From the cell containing the given text, extract its center point as (x, y) coordinate. 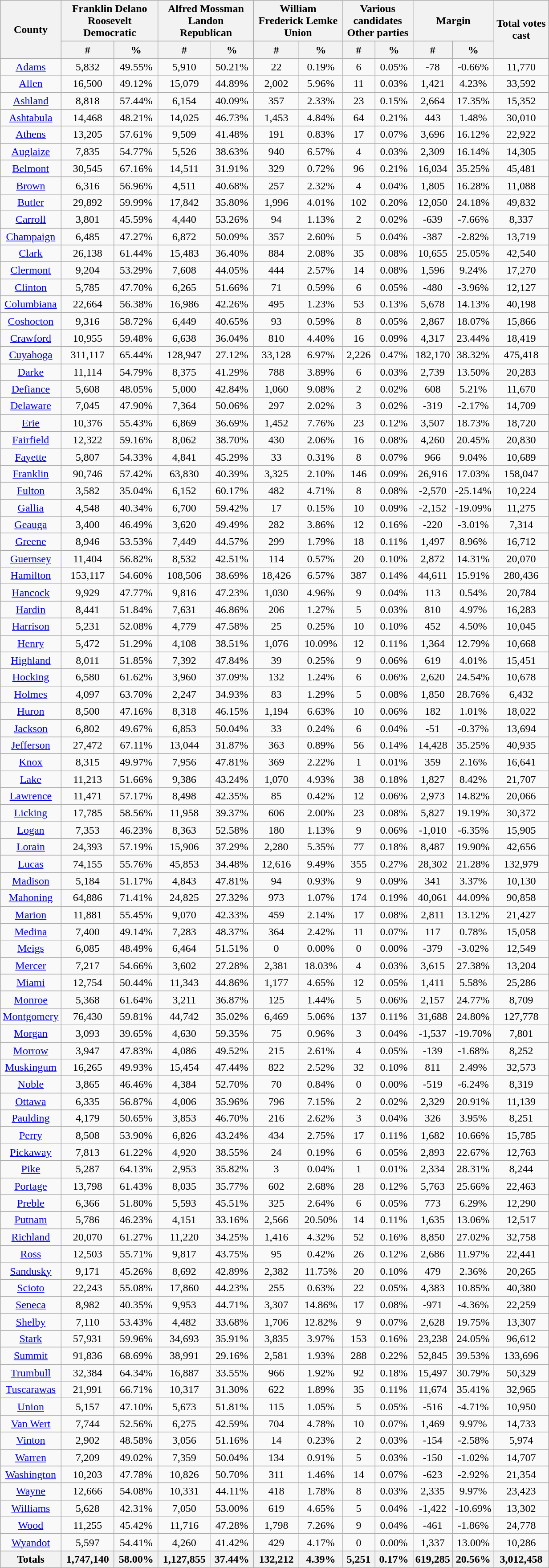
66.71% (136, 1390)
96 (358, 168)
5,763 (433, 1186)
40.68% (232, 185)
63,830 (184, 474)
55.76% (136, 864)
622 (276, 1390)
288 (358, 1356)
30.79% (473, 1373)
Geauga (31, 525)
42,540 (521, 254)
0.63% (321, 1288)
Hancock (31, 593)
34.25% (232, 1237)
4.84% (321, 118)
44.23% (232, 1288)
44.71% (232, 1305)
53.53% (136, 542)
30,010 (521, 118)
Ashtabula (31, 118)
7.26% (321, 1525)
19.75% (473, 1322)
22,463 (521, 1186)
13,307 (521, 1322)
12,322 (87, 440)
20.50% (321, 1220)
7,631 (184, 610)
Butler (31, 202)
788 (276, 372)
2,382 (276, 1271)
17.03% (473, 474)
3,696 (433, 135)
Lawrence (31, 796)
282 (276, 525)
3,620 (184, 525)
13,302 (521, 1508)
37.29% (232, 847)
55.43% (136, 423)
Wyandot (31, 1542)
Portage (31, 1186)
11,343 (184, 983)
4,482 (184, 1322)
Ashland (31, 101)
39 (276, 660)
6,700 (184, 508)
51.80% (136, 1203)
54.79% (136, 372)
38.70% (232, 440)
6,853 (184, 728)
Greene (31, 542)
31,688 (433, 1016)
18,022 (521, 711)
255 (276, 1288)
216 (276, 1118)
64 (358, 118)
1.46% (321, 1474)
6,316 (87, 185)
9,817 (184, 1254)
Pike (31, 1169)
67.11% (136, 745)
5,593 (184, 1203)
Fulton (31, 491)
24.05% (473, 1339)
2,953 (184, 1169)
9.04% (473, 457)
42,656 (521, 847)
24 (276, 1152)
430 (276, 440)
12,754 (87, 983)
7.76% (321, 423)
95 (276, 1254)
132,212 (276, 1559)
1,070 (276, 779)
940 (276, 151)
5.58% (473, 983)
55.45% (136, 915)
2,280 (276, 847)
4.50% (473, 626)
11,670 (521, 389)
3,865 (87, 1085)
15,352 (521, 101)
91,836 (87, 1356)
76,430 (87, 1016)
53.00% (232, 1508)
16,887 (184, 1373)
44.86% (232, 983)
Gallia (31, 508)
57.17% (136, 796)
7,813 (87, 1152)
68.69% (136, 1356)
71.41% (136, 898)
54.66% (136, 966)
63.70% (136, 694)
4,086 (184, 1050)
429 (276, 1542)
2.22% (321, 762)
54.33% (136, 457)
Cuyahoga (31, 355)
0.93% (321, 881)
297 (276, 406)
2,381 (276, 966)
8,315 (87, 762)
10,286 (521, 1542)
10,826 (184, 1474)
4,383 (433, 1288)
11.97% (473, 1254)
45.51% (232, 1203)
51.51% (232, 949)
24.80% (473, 1016)
Miami (31, 983)
50.70% (232, 1474)
48.21% (136, 118)
41.29% (232, 372)
5,597 (87, 1542)
35.77% (232, 1186)
57.19% (136, 847)
Sandusky (31, 1271)
0.83% (321, 135)
5,184 (87, 881)
8,850 (433, 1237)
Muskingum (31, 1068)
Adams (31, 67)
1,798 (276, 1525)
Pickaway (31, 1152)
5,673 (184, 1407)
7,110 (87, 1322)
5,472 (87, 643)
Logan (31, 830)
61.64% (136, 999)
182,170 (433, 355)
8,487 (433, 847)
459 (276, 915)
49.12% (136, 84)
18.07% (473, 321)
Paulding (31, 1118)
Guernsey (31, 559)
113 (433, 593)
-519 (433, 1085)
42.59% (232, 1424)
17,860 (184, 1288)
0.20% (394, 202)
16,283 (521, 610)
13,719 (521, 237)
50.06% (232, 406)
-4.71% (473, 1407)
27.32% (232, 898)
50.09% (232, 237)
2,002 (276, 84)
11,881 (87, 915)
39.53% (473, 1356)
2,566 (276, 1220)
-2,152 (433, 508)
10,678 (521, 677)
434 (276, 1135)
6,485 (87, 237)
7,283 (184, 932)
-1,422 (433, 1508)
49.14% (136, 932)
12.79% (473, 643)
54.41% (136, 1542)
-220 (433, 525)
0.89% (321, 745)
48.05% (136, 389)
8,692 (184, 1271)
2,309 (433, 151)
602 (276, 1186)
1,177 (276, 983)
11,275 (521, 508)
33.16% (232, 1220)
6,469 (276, 1016)
10.09% (321, 643)
13,044 (184, 745)
2.57% (321, 270)
-139 (433, 1050)
4,511 (184, 185)
55.71% (136, 1254)
5,827 (433, 813)
4,630 (184, 1033)
20,784 (521, 593)
10,045 (521, 626)
1.44% (321, 999)
Ross (31, 1254)
40.34% (136, 508)
24,778 (521, 1525)
102 (358, 202)
3,960 (184, 677)
2.68% (321, 1186)
9,070 (184, 915)
114 (276, 559)
46.73% (232, 118)
Huron (31, 711)
5,231 (87, 626)
2,329 (433, 1101)
2.10% (321, 474)
Madison (31, 881)
2,247 (184, 694)
49.67% (136, 728)
7,608 (184, 270)
1,337 (433, 1542)
7,353 (87, 830)
2.00% (321, 813)
1.07% (321, 898)
6.29% (473, 1203)
19.19% (473, 813)
4.93% (321, 779)
6.97% (321, 355)
Clinton (31, 287)
Scioto (31, 1288)
1.79% (321, 542)
0.91% (321, 1457)
153 (358, 1339)
26 (358, 1254)
Lake (31, 779)
61.27% (136, 1237)
22,441 (521, 1254)
14,468 (87, 118)
35.96% (232, 1101)
5,368 (87, 999)
Marion (31, 915)
2.36% (473, 1271)
5,251 (358, 1559)
70 (276, 1085)
41.42% (232, 1542)
1,850 (433, 694)
53.29% (136, 270)
8,011 (87, 660)
4,317 (433, 338)
0.22% (394, 1356)
14,511 (184, 168)
25 (276, 626)
125 (276, 999)
3.37% (473, 881)
5,786 (87, 1220)
1.92% (321, 1373)
9,929 (87, 593)
Meigs (31, 949)
-10.69% (473, 1508)
Auglaize (31, 151)
21,707 (521, 779)
61.44% (136, 254)
24,393 (87, 847)
773 (433, 1203)
46.15% (232, 711)
4,548 (87, 508)
17,785 (87, 813)
Total votes cast (521, 29)
23,423 (521, 1491)
57.42% (136, 474)
-6.24% (473, 1085)
359 (433, 762)
5.96% (321, 84)
15,906 (184, 847)
52.58% (232, 830)
108,506 (184, 576)
-480 (433, 287)
47.70% (136, 287)
59.99% (136, 202)
3,400 (87, 525)
38.32% (473, 355)
49,832 (521, 202)
12,290 (521, 1203)
47.16% (136, 711)
Franklin (31, 474)
7.15% (321, 1101)
53.90% (136, 1135)
811 (433, 1068)
5,628 (87, 1508)
22,922 (521, 135)
42.35% (232, 796)
1,453 (276, 118)
25.66% (473, 1186)
Fayette (31, 457)
21,427 (521, 915)
20.91% (473, 1101)
-2.58% (473, 1441)
8,251 (521, 1118)
1,364 (433, 643)
36.04% (232, 338)
42.26% (232, 304)
65.44% (136, 355)
Wood (31, 1525)
Stark (31, 1339)
5.21% (473, 389)
34,693 (184, 1339)
2,902 (87, 1441)
14.86% (321, 1305)
47.84% (232, 660)
1,194 (276, 711)
6,826 (184, 1135)
57.44% (136, 101)
Licking (31, 813)
49.02% (136, 1457)
32,758 (521, 1237)
-0.66% (473, 67)
18 (358, 542)
1.27% (321, 610)
56.96% (136, 185)
47.90% (136, 406)
46.70% (232, 1118)
0.17% (394, 1559)
132 (276, 677)
13,798 (87, 1186)
418 (276, 1491)
16,265 (87, 1068)
22.67% (473, 1152)
29.16% (232, 1356)
1.48% (473, 118)
Hocking (31, 677)
24.18% (473, 202)
-2.92% (473, 1474)
280,436 (521, 576)
15,454 (184, 1068)
52,845 (433, 1356)
-319 (433, 406)
Margin (453, 21)
3,947 (87, 1050)
7,801 (521, 1033)
0.96% (321, 1033)
14,707 (521, 1457)
2,335 (433, 1491)
96,612 (521, 1339)
Jefferson (31, 745)
50.65% (136, 1118)
2.60% (321, 237)
0.31% (321, 457)
10,317 (184, 1390)
Hamilton (31, 576)
92 (358, 1373)
822 (276, 1068)
4,384 (184, 1085)
1,682 (433, 1135)
44.11% (232, 1491)
-461 (433, 1525)
16.12% (473, 135)
33.68% (232, 1322)
40,380 (521, 1288)
56.38% (136, 304)
13,204 (521, 966)
215 (276, 1050)
-19.09% (473, 508)
Darke (31, 372)
6,275 (184, 1424)
27,472 (87, 745)
3,801 (87, 219)
38,991 (184, 1356)
-25.14% (473, 491)
364 (276, 932)
20,283 (521, 372)
8,441 (87, 610)
2.52% (321, 1068)
16.14% (473, 151)
15,497 (433, 1373)
1.23% (321, 304)
11,471 (87, 796)
5,157 (87, 1407)
14,709 (521, 406)
Perry (31, 1135)
4,108 (184, 643)
47.28% (232, 1525)
47.44% (232, 1068)
3.89% (321, 372)
-78 (433, 67)
Tuscarawas (31, 1390)
0.13% (394, 304)
1.24% (321, 677)
3,615 (433, 966)
45.26% (136, 1271)
49.97% (136, 762)
-2.82% (473, 237)
Warren (31, 1457)
1,416 (276, 1237)
28.31% (473, 1169)
Seneca (31, 1305)
4.40% (321, 338)
Various candidatesOther parties (378, 21)
8,318 (184, 711)
Ottawa (31, 1101)
137 (358, 1016)
49.93% (136, 1068)
William Frederick LemkeUnion (298, 21)
3.86% (321, 525)
47.27% (136, 237)
38 (358, 779)
36.69% (232, 423)
33,128 (276, 355)
44.89% (232, 84)
38.69% (232, 576)
-1.86% (473, 1525)
57.61% (136, 135)
45.59% (136, 219)
2.02% (321, 406)
9,953 (184, 1305)
1,747,140 (87, 1559)
0.78% (473, 932)
4,440 (184, 219)
Columbiana (31, 304)
2.33% (321, 101)
6,265 (184, 287)
606 (276, 813)
2.06% (321, 440)
8,532 (184, 559)
15,785 (521, 1135)
-623 (433, 1474)
Hardin (31, 610)
59.48% (136, 338)
3,211 (184, 999)
46.49% (136, 525)
11,255 (87, 1525)
County (31, 29)
452 (433, 626)
54.08% (136, 1491)
23.44% (473, 338)
47.77% (136, 593)
14,428 (433, 745)
2.62% (321, 1118)
619,285 (433, 1559)
16,641 (521, 762)
25,286 (521, 983)
0.72% (321, 168)
128,947 (184, 355)
37.44% (232, 1559)
93 (276, 321)
-639 (433, 219)
22,243 (87, 1288)
8,508 (87, 1135)
33.55% (232, 1373)
2,893 (433, 1152)
-150 (433, 1457)
Medina (31, 932)
Vinton (31, 1441)
13,205 (87, 135)
20,066 (521, 796)
180 (276, 830)
26,138 (87, 254)
Mercer (31, 966)
52.70% (232, 1085)
4.23% (473, 84)
182 (433, 711)
Franklin Delano RooseveltDemocratic (110, 21)
11,088 (521, 185)
38.55% (232, 1152)
Athens (31, 135)
18.73% (473, 423)
53.43% (136, 1322)
34.93% (232, 694)
Coshocton (31, 321)
7,050 (184, 1508)
48.58% (136, 1441)
22,259 (521, 1305)
-516 (433, 1407)
3.95% (473, 1118)
56.87% (136, 1101)
9,316 (87, 321)
7,045 (87, 406)
0.27% (394, 864)
127,778 (521, 1016)
10,668 (521, 643)
12,127 (521, 287)
355 (358, 864)
90,746 (87, 474)
-0.37% (473, 728)
51.17% (136, 881)
28 (358, 1186)
Wayne (31, 1491)
Jackson (31, 728)
Trumbull (31, 1373)
47.58% (232, 626)
12,503 (87, 1254)
44,611 (433, 576)
24.54% (473, 677)
7,217 (87, 966)
2,739 (433, 372)
6,432 (521, 694)
-3.96% (473, 287)
74,155 (87, 864)
90,858 (521, 898)
5,526 (184, 151)
Clark (31, 254)
444 (276, 270)
9.49% (321, 864)
37.09% (232, 677)
40,198 (521, 304)
35.02% (232, 1016)
42.51% (232, 559)
77 (358, 847)
Knox (31, 762)
2,811 (433, 915)
2,620 (433, 677)
16,986 (184, 304)
40,061 (433, 898)
71 (276, 287)
50,329 (521, 1373)
Putnam (31, 1220)
5,287 (87, 1169)
9,171 (87, 1271)
64.13% (136, 1169)
0.23% (321, 1441)
14,305 (521, 151)
257 (276, 185)
52 (358, 1237)
40.39% (232, 474)
52.08% (136, 626)
4.97% (473, 610)
12,517 (521, 1220)
Defiance (31, 389)
51.81% (232, 1407)
60.17% (232, 491)
56.82% (136, 559)
Erie (31, 423)
8,035 (184, 1186)
51.84% (136, 610)
369 (276, 762)
10,130 (521, 881)
5,832 (87, 67)
2,664 (433, 101)
18,720 (521, 423)
1,996 (276, 202)
2,226 (358, 355)
21,354 (521, 1474)
15,483 (184, 254)
10,203 (87, 1474)
45,853 (184, 864)
51.29% (136, 643)
17,842 (184, 202)
8.42% (473, 779)
1.78% (321, 1491)
2.64% (321, 1203)
5,910 (184, 67)
Washington (31, 1474)
30,545 (87, 168)
8,319 (521, 1085)
11,716 (184, 1525)
40.65% (232, 321)
16,034 (433, 168)
35.80% (232, 202)
191 (276, 135)
Van Wert (31, 1424)
14.31% (473, 559)
11,770 (521, 67)
2,581 (276, 1356)
475,418 (521, 355)
8.96% (473, 542)
11,114 (87, 372)
4,920 (184, 1152)
42.84% (232, 389)
1,497 (433, 542)
40.35% (136, 1305)
1,030 (276, 593)
12,616 (276, 864)
4.17% (321, 1542)
8,709 (521, 999)
39.65% (136, 1033)
4.96% (321, 593)
24,825 (184, 898)
158,047 (521, 474)
3,853 (184, 1118)
2.75% (321, 1135)
2,867 (433, 321)
Allen (31, 84)
153,117 (87, 576)
10,950 (521, 1407)
387 (358, 576)
-1.68% (473, 1050)
59.35% (232, 1033)
3.97% (321, 1339)
1,596 (433, 270)
0.24% (321, 728)
10.85% (473, 1288)
14.13% (473, 304)
6,464 (184, 949)
45.29% (232, 457)
146 (358, 474)
8,498 (184, 796)
20.56% (473, 1559)
42.33% (232, 915)
18,426 (276, 576)
2.14% (321, 915)
14,025 (184, 118)
-3.01% (473, 525)
-2.17% (473, 406)
1,421 (433, 84)
13.06% (473, 1220)
11,139 (521, 1101)
1,076 (276, 643)
-4.36% (473, 1305)
7,956 (184, 762)
329 (276, 168)
1.93% (321, 1356)
1,469 (433, 1424)
0.57% (321, 559)
0.47% (394, 355)
13.00% (473, 1542)
40.09% (232, 101)
27.12% (232, 355)
2.61% (321, 1050)
50.44% (136, 983)
21,991 (87, 1390)
-1,537 (433, 1033)
6,152 (184, 491)
8,946 (87, 542)
58.56% (136, 813)
51.85% (136, 660)
12,666 (87, 1491)
40,935 (521, 745)
4,841 (184, 457)
363 (276, 745)
9,509 (184, 135)
35.91% (232, 1339)
59.96% (136, 1339)
134 (276, 1457)
4.39% (321, 1559)
Noble (31, 1085)
11,404 (87, 559)
17,270 (521, 270)
0.54% (473, 593)
7,744 (87, 1424)
6,449 (184, 321)
44.09% (473, 898)
13.12% (473, 915)
15,451 (521, 660)
-19.70% (473, 1033)
7,364 (184, 406)
Totals (31, 1559)
8,375 (184, 372)
35.41% (473, 1390)
22,664 (87, 304)
Fairfield (31, 440)
495 (276, 304)
31.87% (232, 745)
6.63% (321, 711)
973 (276, 898)
64.34% (136, 1373)
2,157 (433, 999)
884 (276, 254)
56 (358, 745)
341 (433, 881)
1,452 (276, 423)
2.32% (321, 185)
20,830 (521, 440)
3,582 (87, 491)
26,916 (433, 474)
6,366 (87, 1203)
30,372 (521, 813)
4,779 (184, 626)
44,742 (184, 1016)
58.00% (136, 1559)
39.37% (232, 813)
4.32% (321, 1237)
Preble (31, 1203)
7,835 (87, 151)
32,384 (87, 1373)
1,706 (276, 1322)
-3.02% (473, 949)
17.35% (473, 101)
31.91% (232, 168)
1,060 (276, 389)
14.82% (473, 796)
5,807 (87, 457)
174 (358, 898)
-1,010 (433, 830)
18.03% (321, 966)
9.08% (321, 389)
59.42% (232, 508)
9,386 (184, 779)
-154 (433, 1441)
32,965 (521, 1390)
4.78% (321, 1424)
42.89% (232, 1271)
34.48% (232, 864)
10,689 (521, 457)
1.89% (321, 1390)
Highland (31, 660)
83 (276, 694)
-971 (433, 1305)
3,325 (276, 474)
6,802 (87, 728)
29,892 (87, 202)
85 (276, 796)
10,955 (87, 338)
8,244 (521, 1169)
4,179 (87, 1118)
4,151 (184, 1220)
1.01% (473, 711)
2,628 (433, 1322)
12.82% (321, 1322)
54.60% (136, 576)
61.22% (136, 1152)
32,573 (521, 1068)
7,314 (521, 525)
5,678 (433, 304)
15,079 (184, 84)
16,712 (521, 542)
38.51% (232, 643)
23,238 (433, 1339)
11,213 (87, 779)
36.87% (232, 999)
45.42% (136, 1525)
6,638 (184, 338)
6,085 (87, 949)
1,805 (433, 185)
27.28% (232, 966)
Lorain (31, 847)
46.86% (232, 610)
3,307 (276, 1305)
55.08% (136, 1288)
10,655 (433, 254)
31.30% (232, 1390)
53 (358, 304)
15.91% (473, 576)
Morrow (31, 1050)
2.49% (473, 1068)
5,000 (184, 389)
5,785 (87, 287)
Summit (31, 1356)
-6.35% (473, 830)
32 (358, 1068)
7,449 (184, 542)
Montgomery (31, 1016)
42.31% (136, 1508)
115 (276, 1407)
58.72% (136, 321)
-1.02% (473, 1457)
59.16% (136, 440)
Crawford (31, 338)
Williams (31, 1508)
4,006 (184, 1101)
28.76% (473, 694)
75 (276, 1033)
8,062 (184, 440)
15,905 (521, 830)
64,886 (87, 898)
6,580 (87, 677)
2,334 (433, 1169)
1.29% (321, 694)
3,012,458 (521, 1559)
Belmont (31, 168)
Morgan (31, 1033)
12,549 (521, 949)
-2,570 (433, 491)
6,154 (184, 101)
-7.66% (473, 219)
2.08% (321, 254)
19.90% (473, 847)
206 (276, 610)
704 (276, 1424)
25.05% (473, 254)
47.83% (136, 1050)
299 (276, 542)
49.49% (232, 525)
57,931 (87, 1339)
11,674 (433, 1390)
1,127,855 (184, 1559)
3,835 (276, 1339)
8,500 (87, 711)
Lucas (31, 864)
3,056 (184, 1441)
28,302 (433, 864)
9,816 (184, 593)
7,392 (184, 660)
12,763 (521, 1152)
51.16% (232, 1441)
11.75% (321, 1271)
44.05% (232, 270)
67.16% (136, 168)
8,363 (184, 830)
21.28% (473, 864)
3,093 (87, 1033)
311,117 (87, 355)
2,872 (433, 559)
48.37% (232, 932)
49.55% (136, 67)
2.16% (473, 762)
10.66% (473, 1135)
24.77% (473, 999)
311 (276, 1474)
1.05% (321, 1407)
13,694 (521, 728)
50.21% (232, 67)
14,733 (521, 1424)
0.84% (321, 1085)
53.26% (232, 219)
8,818 (87, 101)
325 (276, 1203)
4.71% (321, 491)
-387 (433, 237)
8,982 (87, 1305)
1,411 (433, 983)
796 (276, 1101)
38.63% (232, 151)
46.46% (136, 1085)
45,481 (521, 168)
36.40% (232, 254)
8,252 (521, 1050)
4,097 (87, 694)
35.82% (232, 1169)
Shelby (31, 1322)
47.78% (136, 1474)
479 (433, 1271)
33,592 (521, 84)
-51 (433, 728)
133,696 (521, 1356)
54.77% (136, 151)
608 (433, 389)
5,608 (87, 389)
Richland (31, 1237)
15,866 (521, 321)
2.42% (321, 932)
8,337 (521, 219)
4,843 (184, 881)
20.45% (473, 440)
35.04% (136, 491)
-379 (433, 949)
18,419 (521, 338)
482 (276, 491)
6,872 (184, 237)
117 (433, 932)
10,224 (521, 491)
3,602 (184, 966)
Brown (31, 185)
12,050 (433, 202)
47.10% (136, 1407)
Carroll (31, 219)
Monroe (31, 999)
61.43% (136, 1186)
48.49% (136, 949)
44.57% (232, 542)
1,827 (433, 779)
10,376 (87, 423)
3,507 (433, 423)
27.38% (473, 966)
11,220 (184, 1237)
61.62% (136, 677)
41.48% (232, 135)
15,058 (521, 932)
Alfred Mossman LandonRepublican (206, 21)
47.23% (232, 593)
Champaign (31, 237)
Harrison (31, 626)
52.56% (136, 1424)
Union (31, 1407)
Henry (31, 643)
9.24% (473, 270)
443 (433, 118)
43.75% (232, 1254)
Mahoning (31, 898)
2,973 (433, 796)
Delaware (31, 406)
7,359 (184, 1457)
16.28% (473, 185)
1,635 (433, 1220)
326 (433, 1118)
6,869 (184, 423)
49.52% (232, 1050)
6,335 (87, 1101)
5.06% (321, 1016)
5,974 (521, 1441)
27.02% (473, 1237)
132,979 (521, 864)
59.81% (136, 1016)
20,265 (521, 1271)
Clermont (31, 270)
2,686 (433, 1254)
10,331 (184, 1491)
16,500 (87, 84)
11,958 (184, 813)
7,209 (87, 1457)
13.50% (473, 372)
9,204 (87, 270)
5.35% (321, 847)
7,400 (87, 932)
Holmes (31, 694)
